For the text-containing cell, return its midpoint in [x, y] coordinate format. 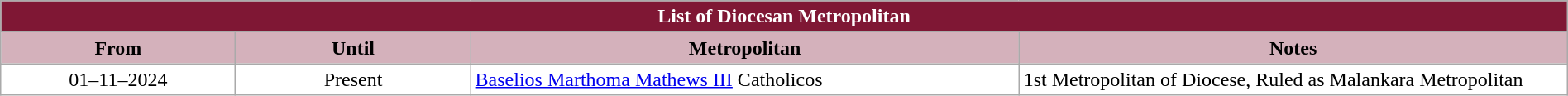
List of Diocesan Metropolitan [784, 17]
01–11–2024 [118, 79]
1st Metropolitan of Diocese, Ruled as Malankara Metropolitan [1293, 79]
Present [353, 79]
Baselios Marthoma Mathews III Catholicos [744, 79]
Notes [1293, 48]
Until [353, 48]
From [118, 48]
Metropolitan [744, 48]
